Pinpoint the cell where the given text exists, returning its [x, y] midpoint coordinate. 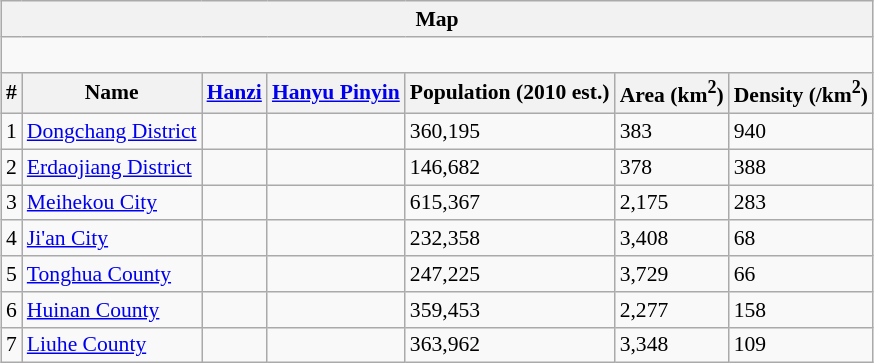
Tonghua County [112, 274]
3 [12, 203]
360,195 [510, 131]
2,175 [672, 203]
Meihekou City [112, 203]
232,358 [510, 238]
Ji'an City [112, 238]
378 [672, 167]
Density (/km2) [801, 92]
Hanyu Pinyin [336, 92]
283 [801, 203]
3,729 [672, 274]
109 [801, 345]
2 [12, 167]
Dongchang District [112, 131]
Erdaojiang District [112, 167]
Hanzi [234, 92]
146,682 [510, 167]
383 [672, 131]
1 [12, 131]
388 [801, 167]
247,225 [510, 274]
359,453 [510, 309]
Area (km2) [672, 92]
Huinan County [112, 309]
# [12, 92]
66 [801, 274]
Liuhe County [112, 345]
3,348 [672, 345]
Name [112, 92]
Population (2010 est.) [510, 92]
363,962 [510, 345]
6 [12, 309]
68 [801, 238]
Map [437, 19]
2,277 [672, 309]
615,367 [510, 203]
940 [801, 131]
7 [12, 345]
158 [801, 309]
4 [12, 238]
5 [12, 274]
3,408 [672, 238]
